Determine the [x, y] coordinate at the center of the cell enclosing the given text.  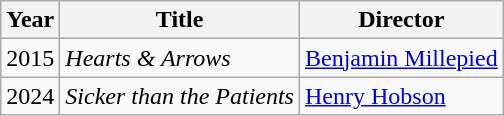
Henry Hobson [401, 96]
Year [30, 20]
Title [180, 20]
Sicker than the Patients [180, 96]
Hearts & Arrows [180, 58]
2024 [30, 96]
Director [401, 20]
Benjamin Millepied [401, 58]
2015 [30, 58]
